Pinpoint the cell where the given text exists, returning its (x, y) midpoint coordinate. 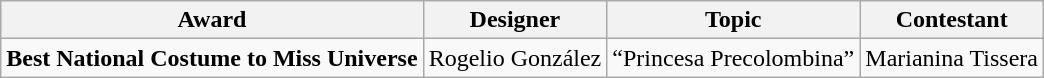
Topic (734, 20)
Contestant (952, 20)
Award (212, 20)
“Princesa Precolombina” (734, 58)
Rogelio González (515, 58)
Marianina Tissera (952, 58)
Best National Costume to Miss Universe (212, 58)
Designer (515, 20)
